Scan for the cell matching the given text and deliver its [X, Y] coordinate at center. 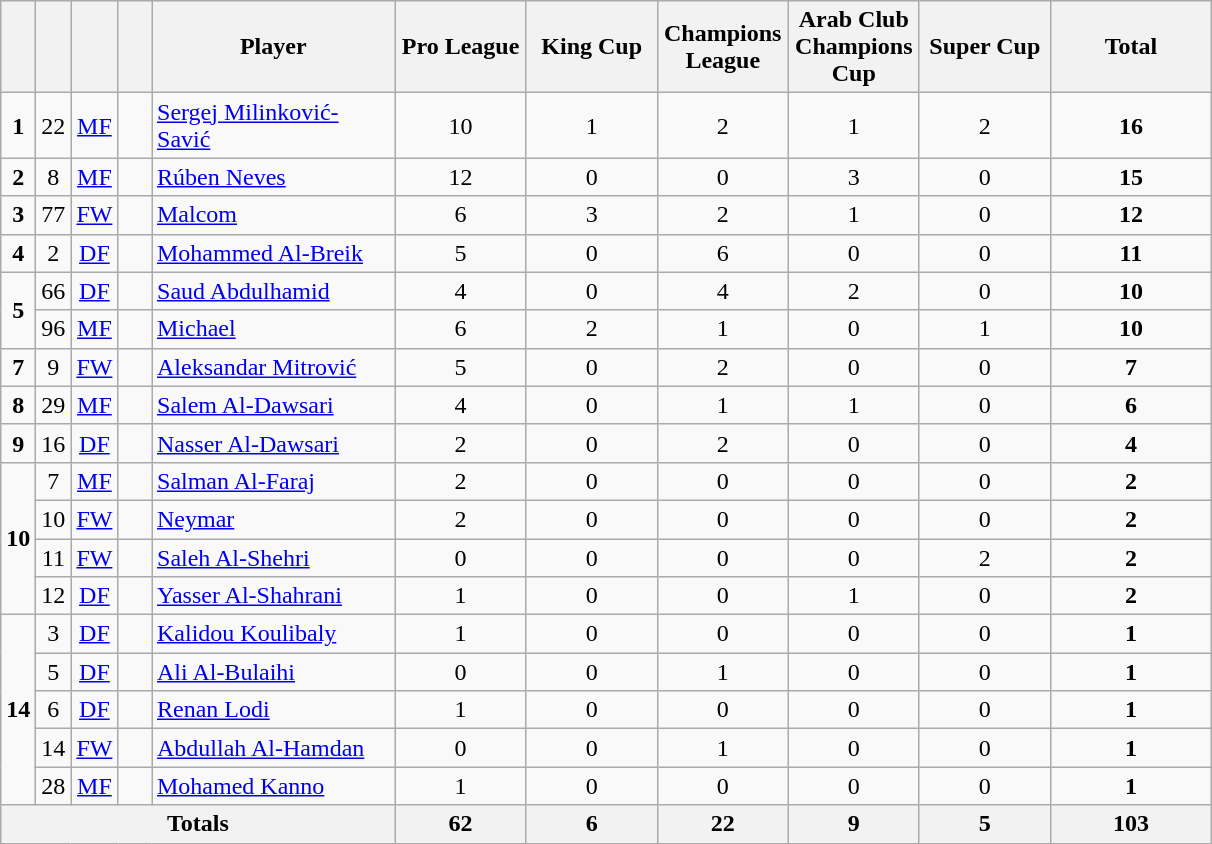
Champions League [722, 47]
Mohammed Al-Breik [274, 253]
Salem Al-Dawsari [274, 405]
Kalidou Koulibaly [274, 634]
Renan Lodi [274, 710]
29 [54, 405]
Malcom [274, 215]
96 [54, 329]
62 [460, 824]
15 [1130, 177]
Rúben Neves [274, 177]
Total [1130, 47]
Super Cup [984, 47]
Arab Club Champions Cup [854, 47]
King Cup [592, 47]
Player [274, 47]
Saud Abdulhamid [274, 291]
Saleh Al-Shehri [274, 557]
Totals [198, 824]
Pro League [460, 47]
103 [1130, 824]
Michael [274, 329]
66 [54, 291]
28 [54, 786]
Yasser Al-Shahrani [274, 596]
Neymar [274, 519]
Sergej Milinković-Savić [274, 126]
Mohamed Kanno [274, 786]
Salman Al-Faraj [274, 481]
Nasser Al-Dawsari [274, 443]
77 [54, 215]
Abdullah Al-Hamdan [274, 748]
Ali Al-Bulaihi [274, 672]
Aleksandar Mitrović [274, 367]
